Find where the given text appears and provide that cell's center as (x, y) coordinate. 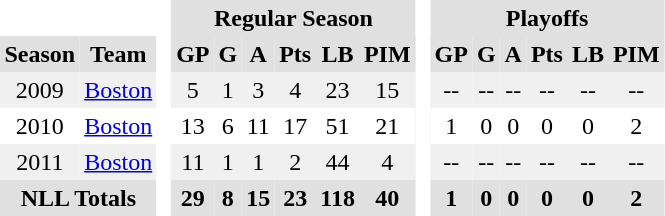
NLL Totals (78, 198)
6 (228, 126)
29 (193, 198)
118 (338, 198)
51 (338, 126)
40 (387, 198)
5 (193, 90)
2010 (40, 126)
Team (118, 54)
17 (296, 126)
13 (193, 126)
21 (387, 126)
Regular Season (294, 18)
2011 (40, 162)
8 (228, 198)
2009 (40, 90)
Playoffs (547, 18)
44 (338, 162)
Season (40, 54)
3 (258, 90)
